Provide the [X, Y] coordinate of the cell's center where the given text is located.  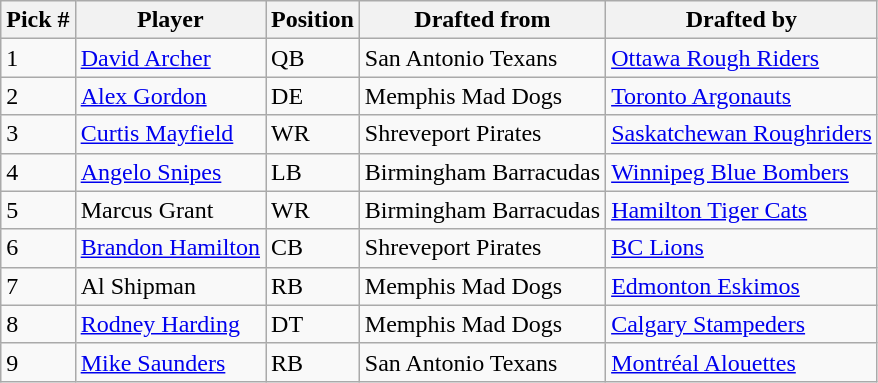
QB [313, 58]
9 [38, 362]
Mike Saunders [170, 362]
Al Shipman [170, 286]
DT [313, 324]
Calgary Stampeders [742, 324]
Drafted by [742, 20]
Hamilton Tiger Cats [742, 210]
4 [38, 172]
Montréal Alouettes [742, 362]
3 [38, 134]
CB [313, 248]
Winnipeg Blue Bombers [742, 172]
Edmonton Eskimos [742, 286]
Saskatchewan Roughriders [742, 134]
Marcus Grant [170, 210]
Drafted from [482, 20]
Pick # [38, 20]
7 [38, 286]
Position [313, 20]
Brandon Hamilton [170, 248]
Rodney Harding [170, 324]
5 [38, 210]
8 [38, 324]
1 [38, 58]
2 [38, 96]
Alex Gordon [170, 96]
DE [313, 96]
Player [170, 20]
Curtis Mayfield [170, 134]
LB [313, 172]
BC Lions [742, 248]
Angelo Snipes [170, 172]
6 [38, 248]
Toronto Argonauts [742, 96]
David Archer [170, 58]
Ottawa Rough Riders [742, 58]
